Extract the (X, Y) coordinate from the center of the cell holding the provided text.  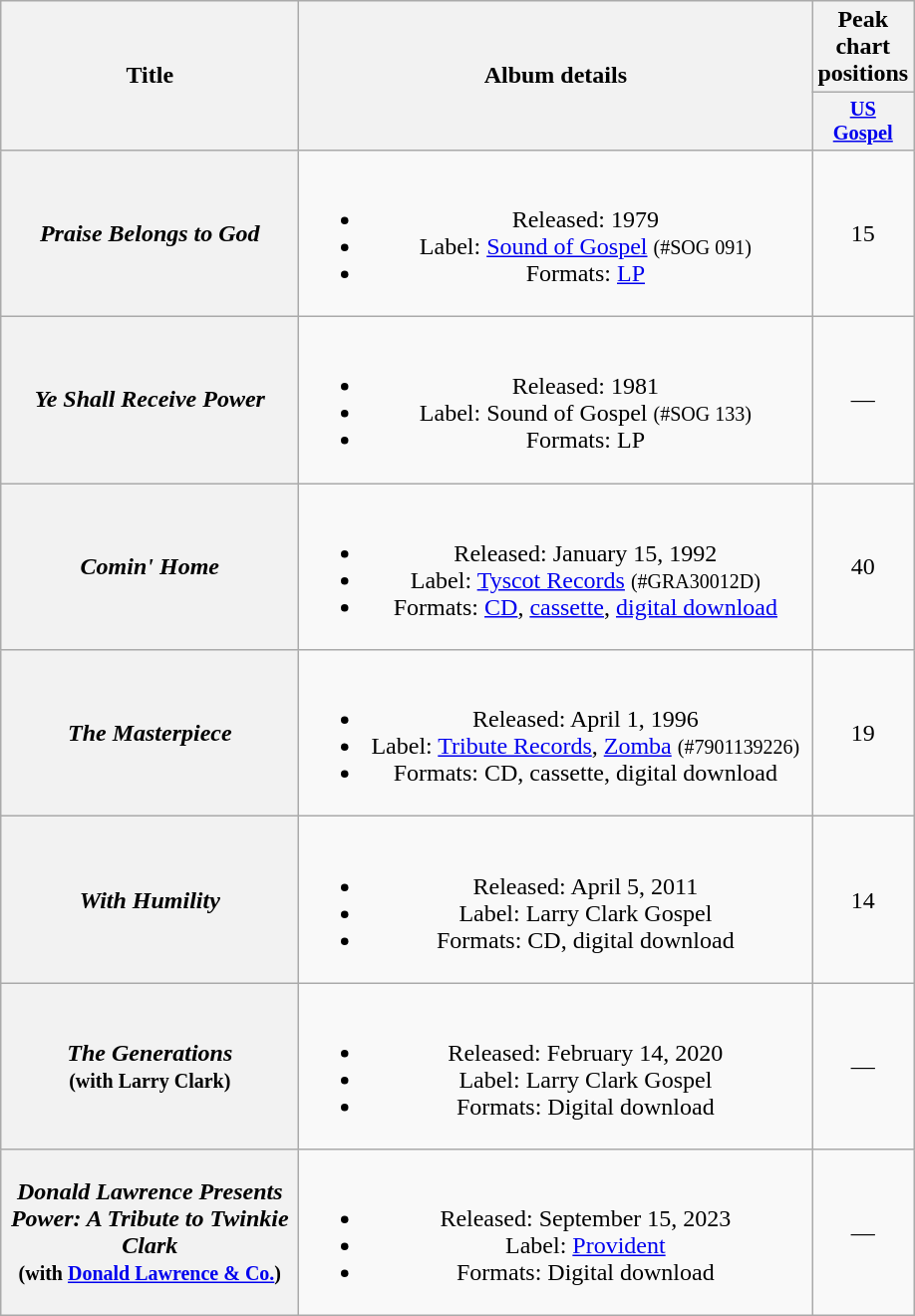
40 (863, 566)
Released: April 5, 2011Label: Larry Clark GospelFormats: CD, digital download (556, 899)
The Masterpiece (150, 734)
Comin' Home (150, 566)
Released: April 1, 1996Label: Tribute Records, Zomba (#7901139226)Formats: CD, cassette, digital download (556, 734)
Released: 1981Label: Sound of Gospel (#SOG 133)Formats: LP (556, 401)
Donald Lawrence Presents Power: A Tribute to Twinkie Clark(with Donald Lawrence & Co.) (150, 1232)
19 (863, 734)
14 (863, 899)
Ye Shall Receive Power (150, 401)
Released: January 15, 1992Label: Tyscot Records (#GRA30012D)Formats: CD, cassette, digital download (556, 566)
Released: February 14, 2020Label: Larry Clark GospelFormats: Digital download (556, 1067)
Released: 1979Label: Sound of Gospel (#SOG 091)Formats: LP (556, 233)
Peak chart positions (863, 47)
Title (150, 76)
USGospel (863, 122)
15 (863, 233)
The Generations(with Larry Clark) (150, 1067)
Album details (556, 76)
Released: September 15, 2023Label: ProvidentFormats: Digital download (556, 1232)
Praise Belongs to God (150, 233)
With Humility (150, 899)
